Capture the cell that displays the provided text and extract its (x, y) central coordinate. 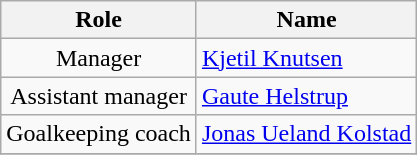
Goalkeeping coach (99, 134)
Name (306, 20)
Role (99, 20)
Manager (99, 58)
Kjetil Knutsen (306, 58)
Jonas Ueland Kolstad (306, 134)
Assistant manager (99, 96)
Gaute Helstrup (306, 96)
